Capture the cell that displays the provided text and extract its [x, y] central coordinate. 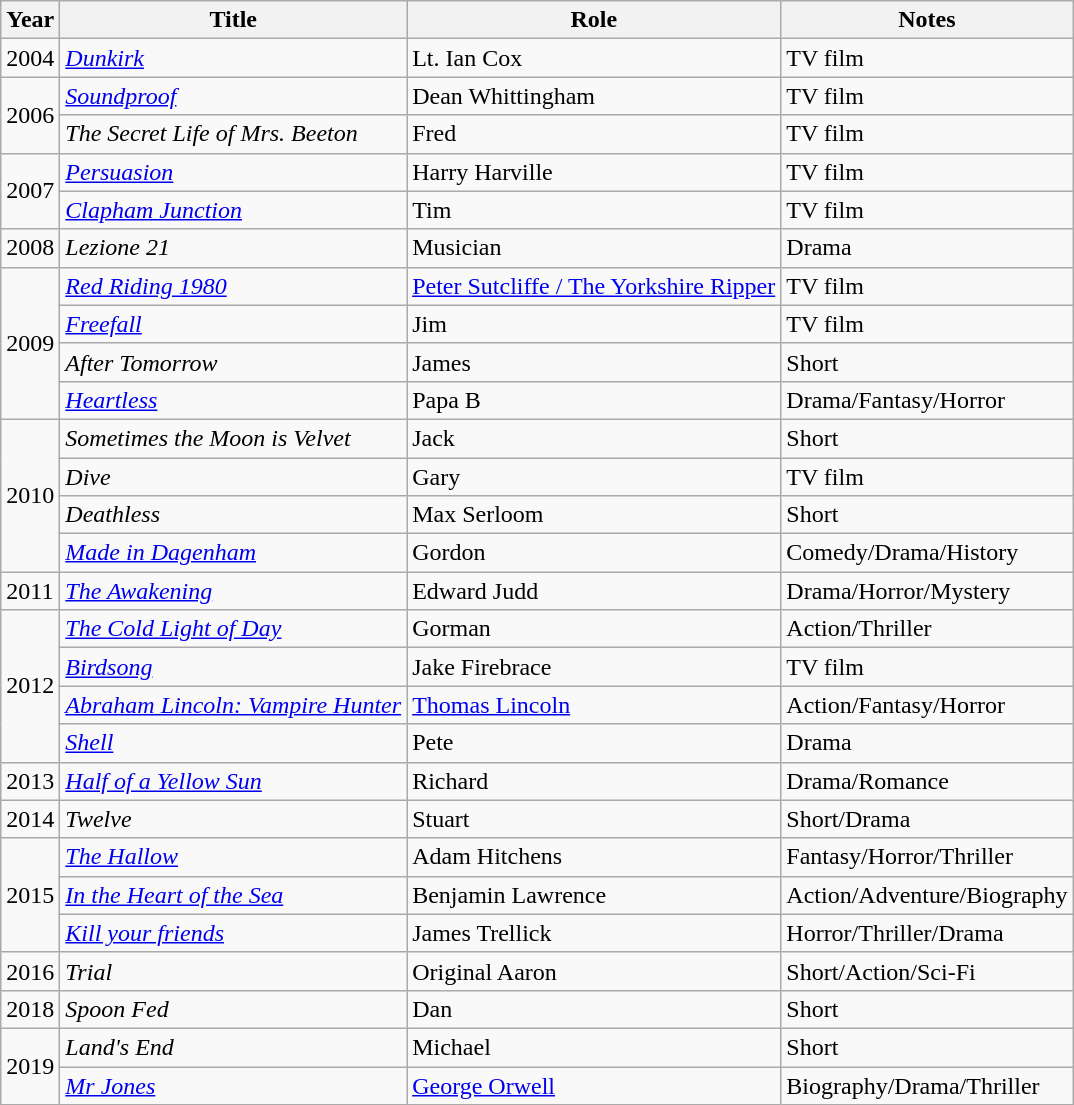
2004 [30, 58]
Papa B [594, 400]
Action/Thriller [927, 629]
Notes [927, 20]
2010 [30, 495]
Musician [594, 248]
Max Serloom [594, 515]
Michael [594, 1047]
2018 [30, 1009]
Comedy/Drama/History [927, 553]
Horror/Thriller/Drama [927, 933]
Sometimes the Moon is Velvet [234, 438]
Peter Sutcliffe / The Yorkshire Ripper [594, 286]
2008 [30, 248]
Fantasy/Horror/Thriller [927, 857]
Drama/Romance [927, 781]
Made in Dagenham [234, 553]
Drama/Horror/Mystery [927, 591]
Kill your friends [234, 933]
Short/Action/Sci-Fi [927, 971]
George Orwell [594, 1085]
Edward Judd [594, 591]
James Trellick [594, 933]
2014 [30, 819]
Original Aaron [594, 971]
Gorman [594, 629]
Gary [594, 477]
Deathless [234, 515]
Red Riding 1980 [234, 286]
Benjamin Lawrence [594, 895]
Role [594, 20]
Gordon [594, 553]
Harry Harville [594, 172]
Land's End [234, 1047]
Birdsong [234, 667]
James [594, 362]
Mr Jones [234, 1085]
Title [234, 20]
Half of a Yellow Sun [234, 781]
Action/Adventure/Biography [927, 895]
After Tomorrow [234, 362]
Adam Hitchens [594, 857]
Tim [594, 210]
Persuasion [234, 172]
Richard [594, 781]
Year [30, 20]
Dunkirk [234, 58]
2013 [30, 781]
Jake Firebrace [594, 667]
2007 [30, 191]
The Cold Light of Day [234, 629]
2019 [30, 1066]
Dean Whittingham [594, 96]
The Awakening [234, 591]
Biography/Drama/Thriller [927, 1085]
2015 [30, 895]
Spoon Fed [234, 1009]
Stuart [594, 819]
Action/Fantasy/Horror [927, 705]
Abraham Lincoln: Vampire Hunter [234, 705]
In the Heart of the Sea [234, 895]
Short/Drama [927, 819]
Trial [234, 971]
Lt. Ian Cox [594, 58]
The Secret Life of Mrs. Beeton [234, 134]
Thomas Lincoln [594, 705]
2006 [30, 115]
Heartless [234, 400]
2011 [30, 591]
Freefall [234, 324]
Twelve [234, 819]
Lezione 21 [234, 248]
Clapham Junction [234, 210]
The Hallow [234, 857]
Dan [594, 1009]
Shell [234, 743]
Soundproof [234, 96]
2016 [30, 971]
Fred [594, 134]
Jim [594, 324]
Dive [234, 477]
Jack [594, 438]
2012 [30, 686]
Pete [594, 743]
2009 [30, 343]
Drama/Fantasy/Horror [927, 400]
